From the cell containing the given text, extract its center point as [X, Y] coordinate. 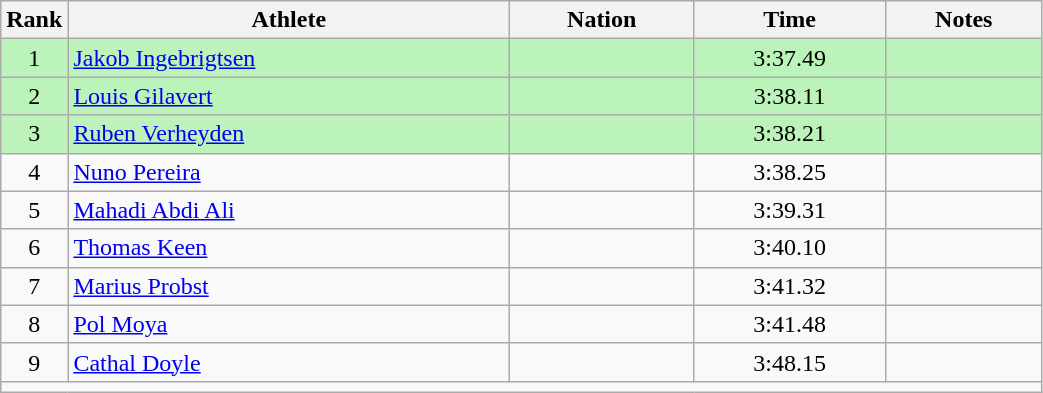
Ruben Verheyden [289, 134]
Nuno Pereira [289, 172]
3:41.48 [790, 324]
Pol Moya [289, 324]
Notes [964, 20]
Rank [34, 20]
6 [34, 248]
3:38.21 [790, 134]
5 [34, 210]
7 [34, 286]
2 [34, 96]
Nation [602, 20]
4 [34, 172]
3:38.11 [790, 96]
3:40.10 [790, 248]
3:38.25 [790, 172]
3:39.31 [790, 210]
Athlete [289, 20]
Marius Probst [289, 286]
3 [34, 134]
9 [34, 362]
Mahadi Abdi Ali [289, 210]
3:48.15 [790, 362]
8 [34, 324]
Thomas Keen [289, 248]
1 [34, 58]
3:41.32 [790, 286]
3:37.49 [790, 58]
Louis Gilavert [289, 96]
Jakob Ingebrigtsen [289, 58]
Time [790, 20]
Cathal Doyle [289, 362]
